Determine the (X, Y) coordinate at the center of the cell enclosing the given text.  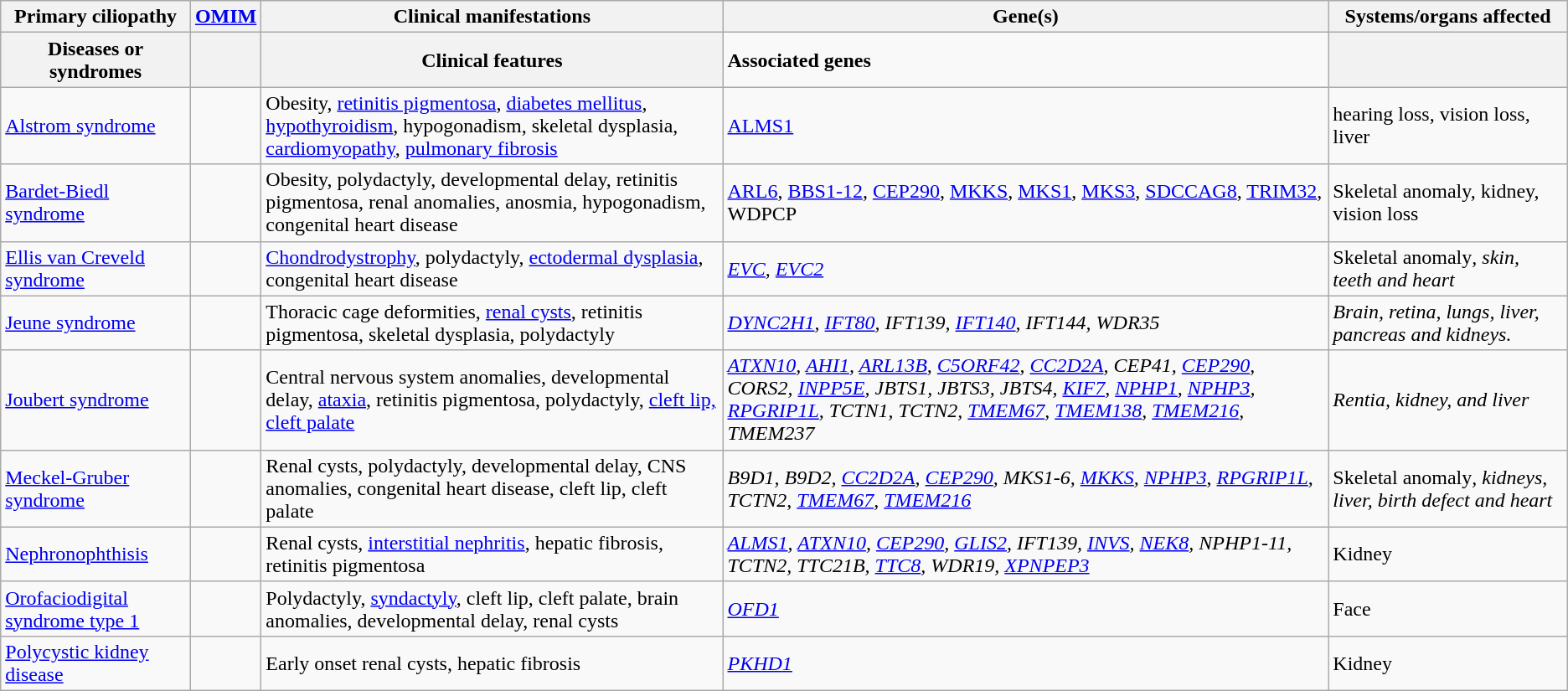
Skeletal anomaly, skin, teeth and heart (1447, 268)
Skeletal anomaly, kidney, vision loss (1447, 203)
Clinical manifestations (493, 17)
Obesity, retinitis pigmentosa, diabetes mellitus, hypothyroidism, hypogonadism, skeletal dysplasia, cardiomyopathy, pulmonary fibrosis (493, 126)
Skeletal anomaly, kidneys, liver, birth defect and heart (1447, 488)
EVC, EVC2 (1025, 268)
Renal cysts, polydactyly, developmental delay, CNS anomalies, congenital heart disease, cleft lip, cleft palate (493, 488)
Brain, retina, lungs, liver, pancreas and kidneys. (1447, 323)
B9D1, B9D2, CC2D2A, CEP290, MKS1-6, MKKS, NPHP3, RPGRIP1L, TCTN2, TMEM67, TMEM216 (1025, 488)
Bardet-Biedl syndrome (95, 203)
Jeune syndrome (95, 323)
Polydactyly, syndactyly, cleft lip, cleft palate, brain anomalies, developmental delay, renal cysts (493, 608)
OFD1 (1025, 608)
OMIM (225, 17)
Alstrom syndrome (95, 126)
Obesity, polydactyly, developmental delay, retinitis pigmentosa, renal anomalies, anosmia, hypogonadism, congenital heart disease (493, 203)
PKHD1 (1025, 663)
Rentia, kidney, and liver (1447, 400)
Associated genes (1025, 60)
Systems/organs affected (1447, 17)
Thoracic cage deformities, renal cysts, retinitis pigmentosa, skeletal dysplasia, polydactyly (493, 323)
Chondrodystrophy, polydactyly, ectodermal dysplasia, congenital heart disease (493, 268)
Meckel-Gruber syndrome (95, 488)
DYNC2H1, IFT80, IFT139, IFT140, IFT144, WDR35 (1025, 323)
Ellis van Creveld syndrome (95, 268)
ALMS1, ATXN10, CEP290, GLIS2, IFT139, INVS, NEK8, NPHP1-11, TCTN2, TTC21B, TTC8, WDR19, XPNPEP3 (1025, 554)
Orofaciodigital syndrome type 1 (95, 608)
Early onset renal cysts, hepatic fibrosis (493, 663)
ARL6, BBS1-12, CEP290, MKKS, MKS1, MKS3, SDCCAG8, TRIM32, WDPCP (1025, 203)
Nephronophthisis (95, 554)
Gene(s) (1025, 17)
Primary ciliopathy (95, 17)
ALMS1 (1025, 126)
Renal cysts, interstitial nephritis, hepatic fibrosis, retinitis pigmentosa (493, 554)
Face (1447, 608)
Central nervous system anomalies, developmental delay, ataxia, retinitis pigmentosa, polydactyly, cleft lip, cleft palate (493, 400)
hearing loss, vision loss, liver (1447, 126)
Diseases or syndromes (95, 60)
Clinical features (493, 60)
Joubert syndrome (95, 400)
Polycystic kidney disease (95, 663)
